Detect which cell encompasses the target text, then output its [X, Y] center coordinate. 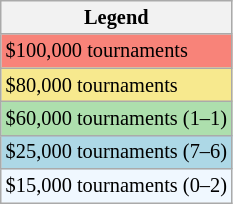
Legend [116, 17]
$60,000 tournaments (1–1) [116, 118]
$25,000 tournaments (7–6) [116, 152]
$100,000 tournaments [116, 51]
$15,000 tournaments (0–2) [116, 186]
$80,000 tournaments [116, 85]
